Find where the given text appears and provide that cell's center as (X, Y) coordinate. 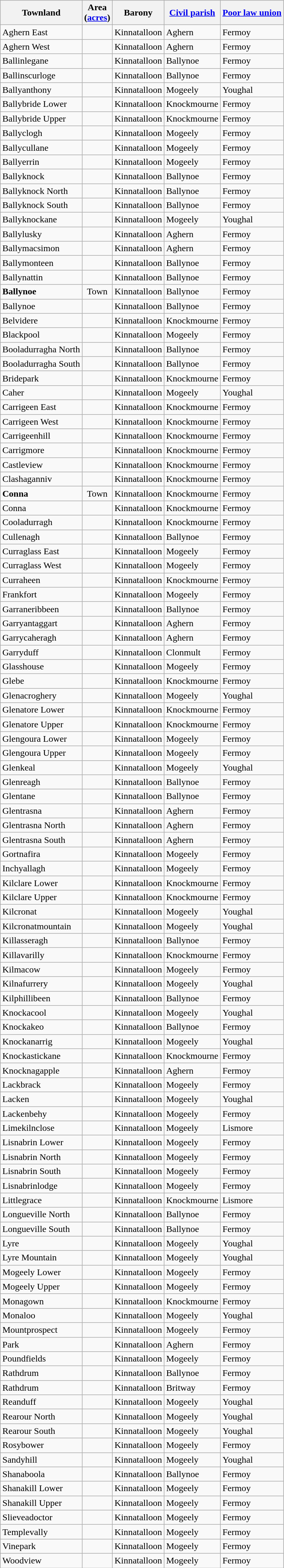
Limekilnclose (41, 1128)
Ballynattin (41, 277)
Kilmacow (41, 969)
Ballyclogh (41, 133)
Mogeely Lower (41, 1272)
Rearour South (41, 1431)
Lacken (41, 1099)
Garryduff (41, 652)
Killasseragh (41, 941)
Cooladurragh (41, 522)
Clonmult (192, 652)
Reanduff (41, 1402)
Lisnabrinlodge (41, 1186)
Garrycaheragh (41, 638)
Monagown (41, 1301)
Civil parish (192, 13)
Glentrasna South (41, 839)
Ballybride Upper (41, 119)
Kilcronatmountain (41, 926)
Shanakill Lower (41, 1488)
Frankfort (41, 594)
Ballyknock (41, 176)
Knockanarrig (41, 1041)
Ballycullane (41, 147)
Mountprospect (41, 1330)
Ballyknock South (41, 205)
Townland (41, 13)
Barony (138, 13)
Ballyknock North (41, 191)
Ballyanthony (41, 90)
Ballinlegane (41, 61)
Curraheen (41, 580)
Mogeely Upper (41, 1287)
Ballybride Lower (41, 104)
Inchyallagh (41, 868)
Sandyhill (41, 1460)
Curraglass West (41, 566)
Shanakill Upper (41, 1503)
Glasshouse (41, 667)
Garraneribbeen (41, 609)
Aghern East (41, 32)
Kilcronat (41, 912)
Area(acres) (97, 13)
Lisnabrin South (41, 1171)
Woodview (41, 1560)
Kilnafurrery (41, 984)
Knockacool (41, 1013)
Glengoura Upper (41, 753)
Slieveadoctor (41, 1517)
Carrigeen East (41, 407)
Poor law union (252, 13)
Knocknagapple (41, 1070)
Lackbrack (41, 1085)
Carrigeenhill (41, 436)
Castleview (41, 465)
Rosybower (41, 1445)
Carrigmore (41, 450)
Britway (192, 1388)
Lyre Mountain (41, 1258)
Ballymacsimon (41, 249)
Ballinscurloge (41, 75)
Longueville North (41, 1215)
Vinepark (41, 1546)
Bridepark (41, 378)
Caher (41, 392)
Glenacroghery (41, 696)
Ballymonteen (41, 263)
Glentrasna North (41, 825)
Booladurragha South (41, 364)
Glengoura Lower (41, 739)
Garryantaggart (41, 623)
Longueville South (41, 1229)
Glenatore Lower (41, 710)
Kilclare Lower (41, 883)
Lackenbehy (41, 1113)
Glentane (41, 796)
Ballylusky (41, 234)
Lisnabrin Lower (41, 1143)
Booladurragha North (41, 349)
Aghern West (41, 47)
Blackpool (41, 335)
Knockakeo (41, 1027)
Littlegrace (41, 1200)
Lyre (41, 1243)
Killavarilly (41, 955)
Belvidere (41, 320)
Glentrasna (41, 811)
Poundfields (41, 1359)
Kilclare Upper (41, 897)
Clashaganniv (41, 479)
Cullenagh (41, 537)
Kilphillibeen (41, 998)
Knockastickane (41, 1056)
Monaloo (41, 1315)
Curraglass East (41, 551)
Gortnafira (41, 854)
Glebe (41, 681)
Lisnabrin North (41, 1157)
Glenkeal (41, 768)
Templevally (41, 1532)
Ballyerrin (41, 162)
Carrigeen West (41, 422)
Glenatore Upper (41, 724)
Ballyknockane (41, 220)
Rearour North (41, 1416)
Park (41, 1344)
Shanaboola (41, 1474)
Glenreagh (41, 782)
